For the text-containing cell, return its midpoint in (x, y) coordinate format. 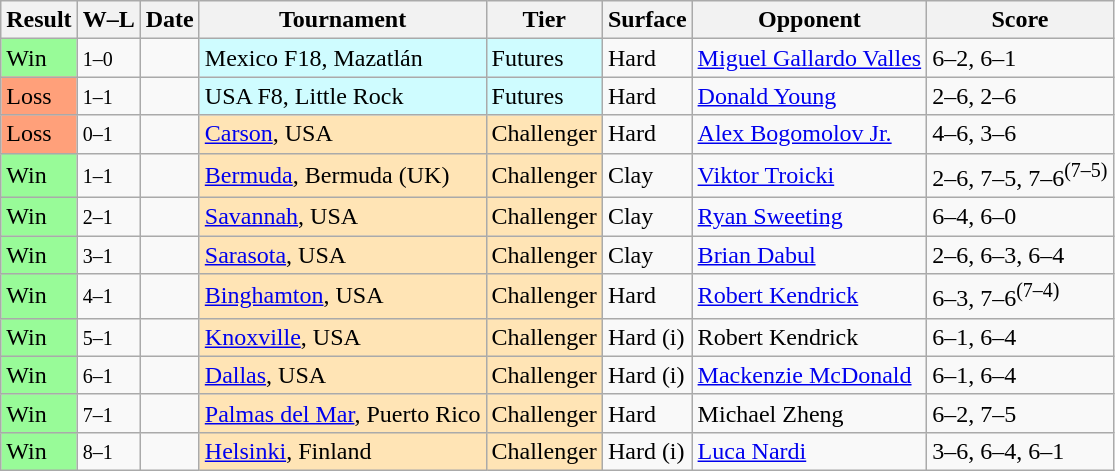
Miguel Gallardo Valles (810, 58)
Binghamton, USA (342, 296)
W–L (108, 20)
8–1 (108, 451)
4–1 (108, 296)
2–6, 2–6 (1020, 96)
Palmas del Mar, Puerto Rico (342, 413)
6–2, 6–1 (1020, 58)
Tournament (342, 20)
2–1 (108, 217)
Mackenzie McDonald (810, 375)
2–6, 6–3, 6–4 (1020, 255)
6–3, 7–6(7–4) (1020, 296)
7–1 (108, 413)
Donald Young (810, 96)
Michael Zheng (810, 413)
Result (39, 20)
5–1 (108, 337)
Sarasota, USA (342, 255)
Date (170, 20)
Carson, USA (342, 134)
0–1 (108, 134)
Helsinki, Finland (342, 451)
1–0 (108, 58)
6–2, 7–5 (1020, 413)
Tier (544, 20)
Viktor Troicki (810, 176)
Opponent (810, 20)
2–6, 7–5, 7–6(7–5) (1020, 176)
Savannah, USA (342, 217)
Brian Dabul (810, 255)
3–6, 6–4, 6–1 (1020, 451)
Score (1020, 20)
Bermuda, Bermuda (UK) (342, 176)
Mexico F18, Mazatlán (342, 58)
4–6, 3–6 (1020, 134)
6–1 (108, 375)
USA F8, Little Rock (342, 96)
Alex Bogomolov Jr. (810, 134)
Luca Nardi (810, 451)
Ryan Sweeting (810, 217)
Knoxville, USA (342, 337)
Surface (647, 20)
3–1 (108, 255)
Dallas, USA (342, 375)
6–4, 6–0 (1020, 217)
